Find where the given text appears and provide that cell's center as [x, y] coordinate. 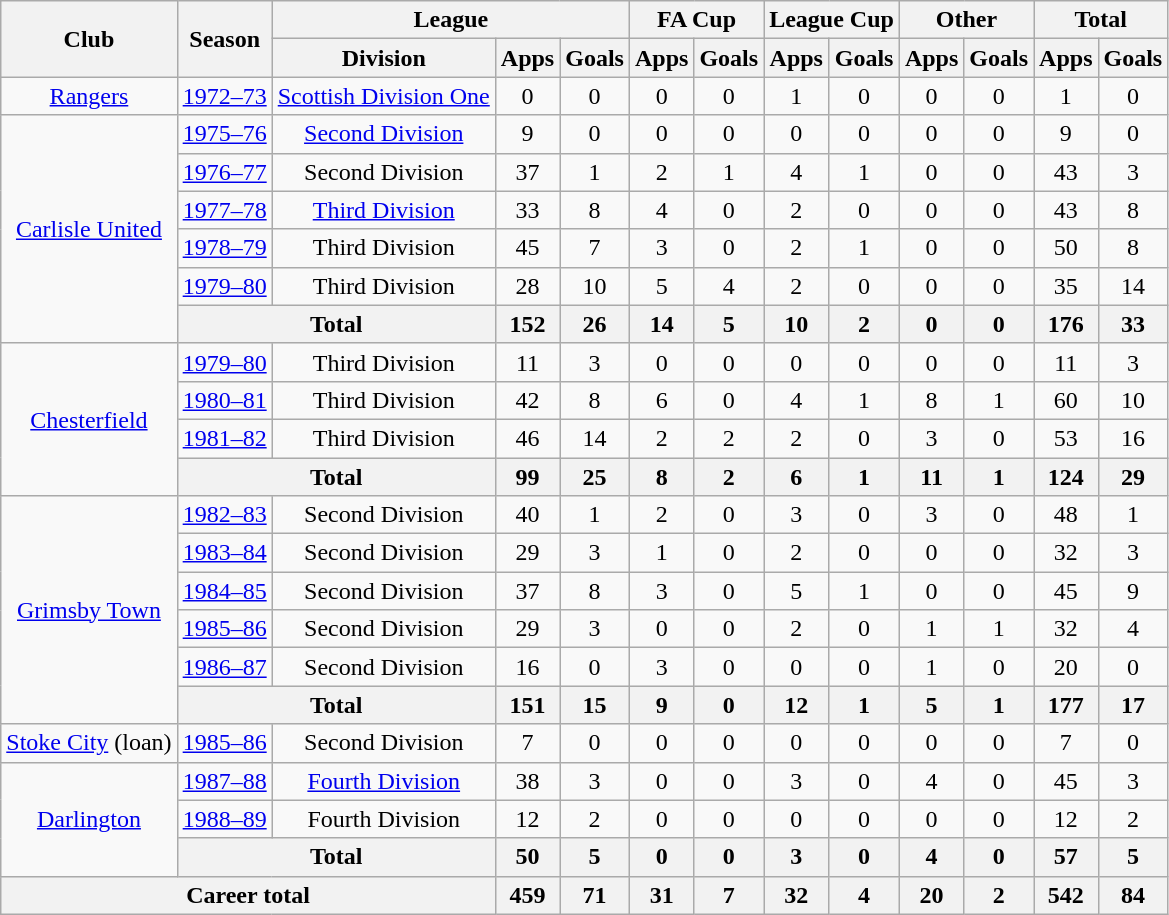
Rangers [89, 96]
1984–85 [224, 591]
31 [661, 895]
176 [1066, 324]
152 [527, 324]
99 [527, 477]
459 [527, 895]
FA Cup [696, 20]
40 [527, 515]
1976–77 [224, 172]
Scottish Division One [384, 96]
1981–82 [224, 438]
35 [1066, 286]
Grimsby Town [89, 610]
26 [595, 324]
Season [224, 39]
1977–78 [224, 210]
1982–83 [224, 515]
Chesterfield [89, 419]
124 [1066, 477]
177 [1066, 705]
1978–79 [224, 248]
84 [1133, 895]
League [450, 20]
Club [89, 39]
Other [966, 20]
42 [527, 400]
Carlisle United [89, 229]
57 [1066, 857]
League Cup [832, 20]
151 [527, 705]
1972–73 [224, 96]
28 [527, 286]
25 [595, 477]
Stoke City (loan) [89, 743]
38 [527, 781]
Division [384, 58]
542 [1066, 895]
1988–89 [224, 819]
71 [595, 895]
17 [1133, 705]
60 [1066, 400]
48 [1066, 515]
1983–84 [224, 553]
15 [595, 705]
1980–81 [224, 400]
46 [527, 438]
53 [1066, 438]
1975–76 [224, 134]
1986–87 [224, 667]
1987–88 [224, 781]
Career total [248, 895]
Darlington [89, 819]
